Find where the given text appears and provide that cell's center as (X, Y) coordinate. 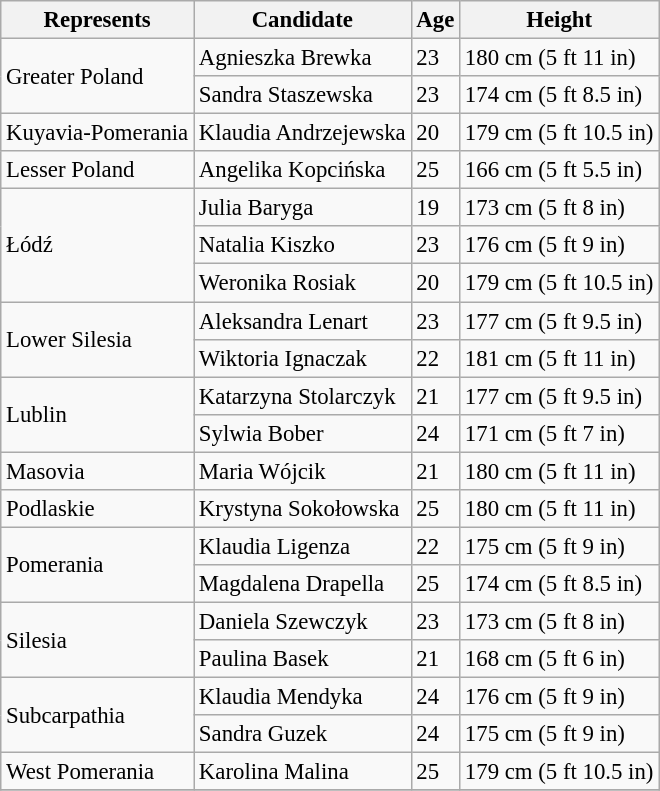
Age (436, 20)
Klaudia Ligenza (302, 546)
Wiktoria Ignaczak (302, 358)
Weronika Rosiak (302, 283)
Łódź (98, 246)
Lesser Poland (98, 170)
Pomerania (98, 564)
Natalia Kiszko (302, 245)
Kuyavia-Pomerania (98, 133)
Height (560, 20)
171 cm (5 ft 7 in) (560, 433)
Julia Baryga (302, 208)
Lublin (98, 414)
Sandra Guzek (302, 734)
181 cm (5 ft 11 in) (560, 358)
Daniela Szewczyk (302, 621)
Katarzyna Stolarczyk (302, 396)
Karolina Malina (302, 772)
Represents (98, 20)
166 cm (5 ft 5.5 in) (560, 170)
Magdalena Drapella (302, 584)
Candidate (302, 20)
Podlaskie (98, 509)
Sylwia Bober (302, 433)
19 (436, 208)
Maria Wójcik (302, 471)
Krystyna Sokołowska (302, 509)
Paulina Basek (302, 659)
168 cm (5 ft 6 in) (560, 659)
Subcarpathia (98, 716)
West Pomerania (98, 772)
Greater Poland (98, 76)
Sandra Staszewska (302, 95)
Angelika Kopcińska (302, 170)
Agnieszka Brewka (302, 58)
Silesia (98, 640)
Lower Silesia (98, 340)
Klaudia Mendyka (302, 697)
Aleksandra Lenart (302, 321)
Klaudia Andrzejewska (302, 133)
Masovia (98, 471)
